Detect which cell encompasses the target text, then output its [x, y] center coordinate. 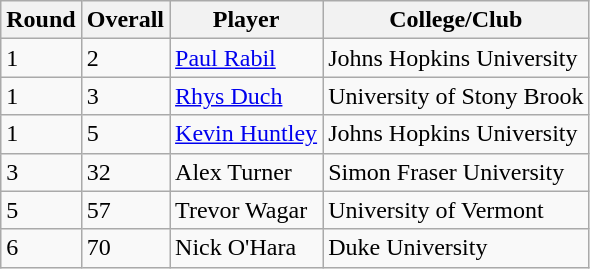
College/Club [456, 20]
Duke University [456, 248]
Round [41, 20]
Alex Turner [246, 172]
Overall [125, 20]
57 [125, 210]
University of Vermont [456, 210]
Simon Fraser University [456, 172]
32 [125, 172]
Player [246, 20]
70 [125, 248]
University of Stony Brook [456, 96]
Nick O'Hara [246, 248]
Paul Rabil [246, 58]
6 [41, 248]
Rhys Duch [246, 96]
Kevin Huntley [246, 134]
Trevor Wagar [246, 210]
2 [125, 58]
